Find where the given text appears and provide that cell's center as (x, y) coordinate. 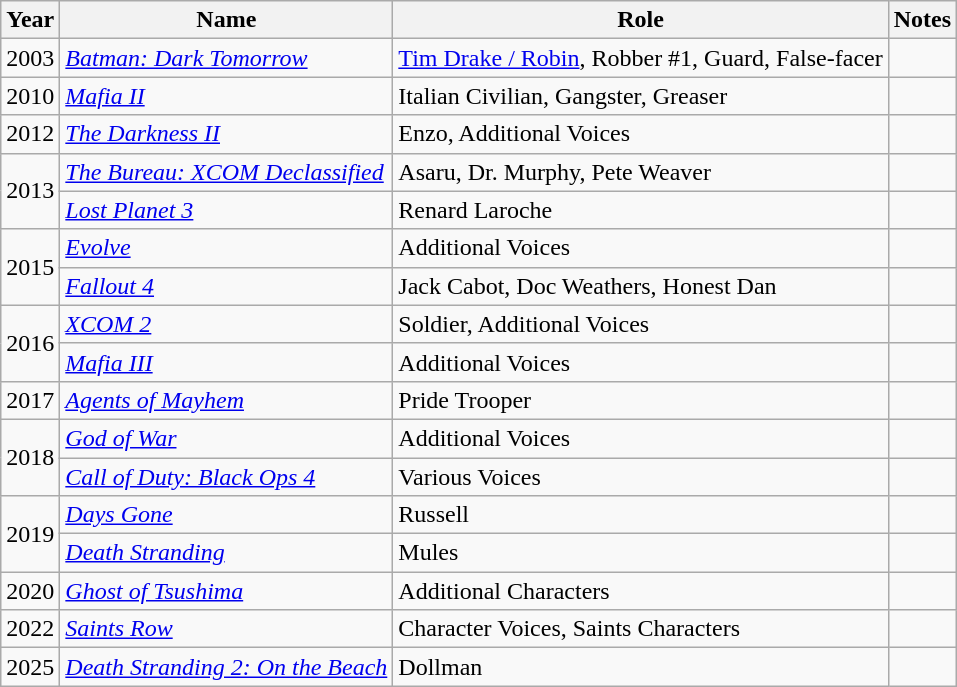
Agents of Mayhem (226, 400)
Death Stranding (226, 553)
Death Stranding 2: On the Beach (226, 667)
Italian Civilian, Gangster, Greaser (640, 96)
Russell (640, 515)
Year (30, 20)
Mafia III (226, 362)
Character Voices, Saints Characters (640, 629)
Renard Laroche (640, 210)
2015 (30, 267)
Days Gone (226, 515)
2010 (30, 96)
Evolve (226, 248)
Fallout 4 (226, 286)
Dollman (640, 667)
Saints Row (226, 629)
2022 (30, 629)
2013 (30, 191)
Additional Characters (640, 591)
2025 (30, 667)
2012 (30, 134)
Lost Planet 3 (226, 210)
Jack Cabot, Doc Weathers, Honest Dan (640, 286)
2020 (30, 591)
Enzo, Additional Voices (640, 134)
Tim Drake / Robin, Robber #1, Guard, False-facer (640, 58)
The Bureau: XCOM Declassified (226, 172)
2017 (30, 400)
Soldier, Additional Voices (640, 324)
XCOM 2 (226, 324)
Notes (922, 20)
2018 (30, 457)
Ghost of Tsushima (226, 591)
Batman: Dark Tomorrow (226, 58)
Name (226, 20)
Pride Trooper (640, 400)
Mules (640, 553)
The Darkness II (226, 134)
2019 (30, 534)
Asaru, Dr. Murphy, Pete Weaver (640, 172)
2016 (30, 343)
Various Voices (640, 477)
Mafia II (226, 96)
2003 (30, 58)
Role (640, 20)
God of War (226, 438)
Call of Duty: Black Ops 4 (226, 477)
